Find where the given text appears and provide that cell's center as (X, Y) coordinate. 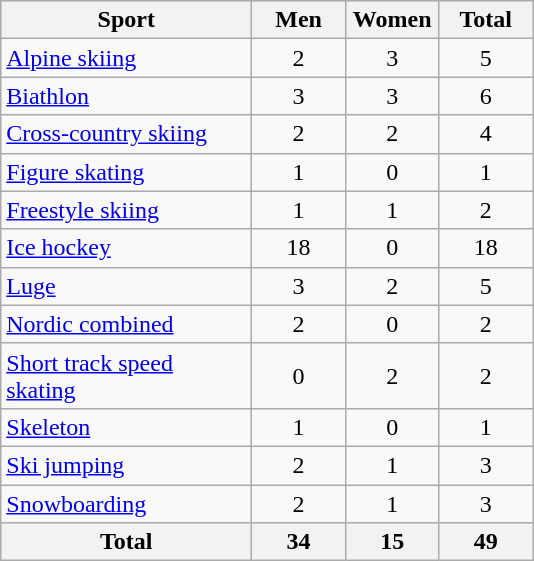
4 (486, 134)
6 (486, 96)
Biathlon (126, 96)
Snowboarding (126, 503)
Nordic combined (126, 324)
49 (486, 542)
Women (392, 20)
Freestyle skiing (126, 210)
Skeleton (126, 427)
Short track speed skating (126, 376)
15 (392, 542)
Men (299, 20)
Figure skating (126, 172)
Luge (126, 286)
34 (299, 542)
Alpine skiing (126, 58)
Ski jumping (126, 465)
Sport (126, 20)
Cross-country skiing (126, 134)
Ice hockey (126, 248)
